Pinpoint the cell where the given text exists, returning its (X, Y) midpoint coordinate. 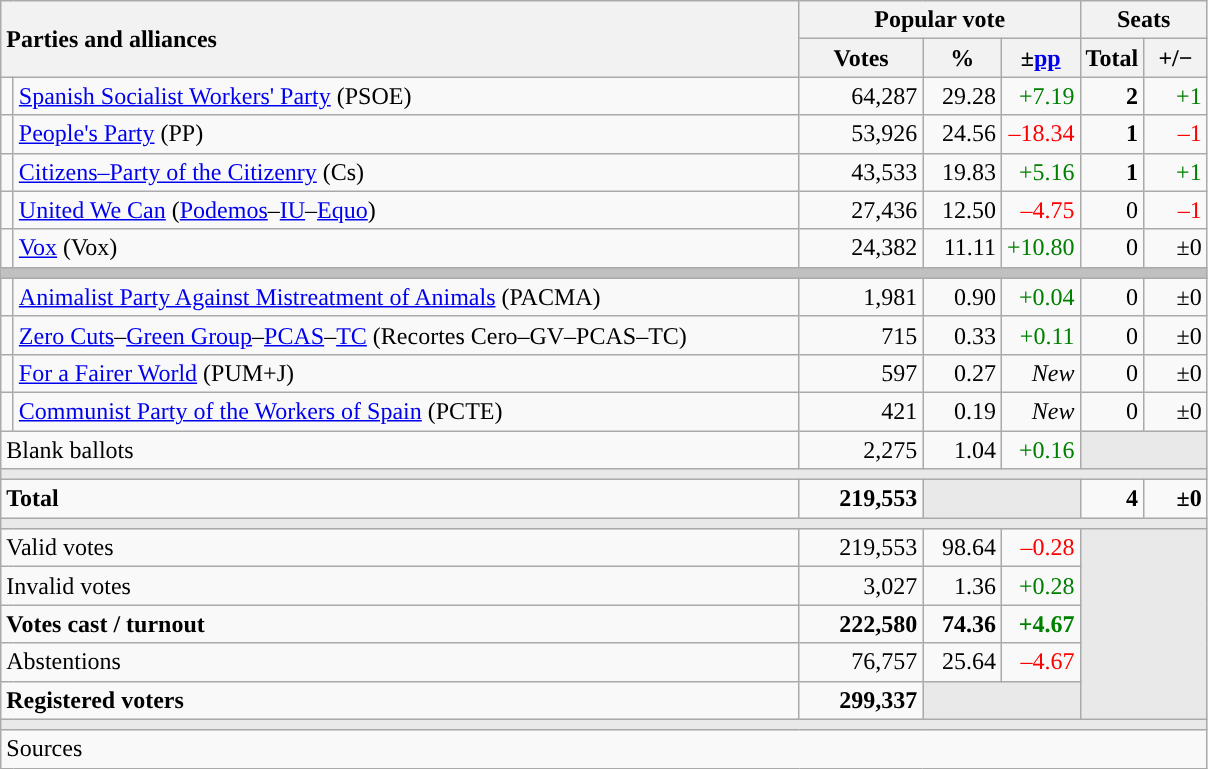
19.83 (962, 172)
–18.34 (1040, 134)
Communist Party of the Workers of Spain (PCTE) (406, 411)
2,275 (861, 449)
1,981 (861, 297)
Citizens–Party of the Citizenry (Cs) (406, 172)
Votes cast / turnout (400, 624)
–0.28 (1040, 548)
Parties and alliances (400, 39)
–4.67 (1040, 662)
+5.16 (1040, 172)
0.33 (962, 335)
Seats (1144, 20)
+7.19 (1040, 96)
421 (861, 411)
29.28 (962, 96)
12.50 (962, 210)
2 (1112, 96)
76,757 (861, 662)
% (962, 58)
People's Party (PP) (406, 134)
+4.67 (1040, 624)
–4.75 (1040, 210)
0.90 (962, 297)
Animalist Party Against Mistreatment of Animals (PACMA) (406, 297)
299,337 (861, 700)
Vox (Vox) (406, 248)
597 (861, 373)
+0.16 (1040, 449)
74.36 (962, 624)
43,533 (861, 172)
For a Fairer World (PUM+J) (406, 373)
64,287 (861, 96)
27,436 (861, 210)
Valid votes (400, 548)
+/− (1176, 58)
+0.28 (1040, 586)
24.56 (962, 134)
+0.11 (1040, 335)
0.27 (962, 373)
Votes (861, 58)
Zero Cuts–Green Group–PCAS–TC (Recortes Cero–GV–PCAS–TC) (406, 335)
24,382 (861, 248)
1.04 (962, 449)
±pp (1040, 58)
Abstentions (400, 662)
Popular vote (940, 20)
Registered voters (400, 700)
1.36 (962, 586)
Blank ballots (400, 449)
United We Can (Podemos–IU–Equo) (406, 210)
0.19 (962, 411)
+10.80 (1040, 248)
53,926 (861, 134)
Spanish Socialist Workers' Party (PSOE) (406, 96)
98.64 (962, 548)
25.64 (962, 662)
222,580 (861, 624)
3,027 (861, 586)
+0.04 (1040, 297)
Sources (604, 749)
Invalid votes (400, 586)
4 (1112, 499)
11.11 (962, 248)
715 (861, 335)
